Determine the (x, y) coordinate at the center of the cell enclosing the given text.  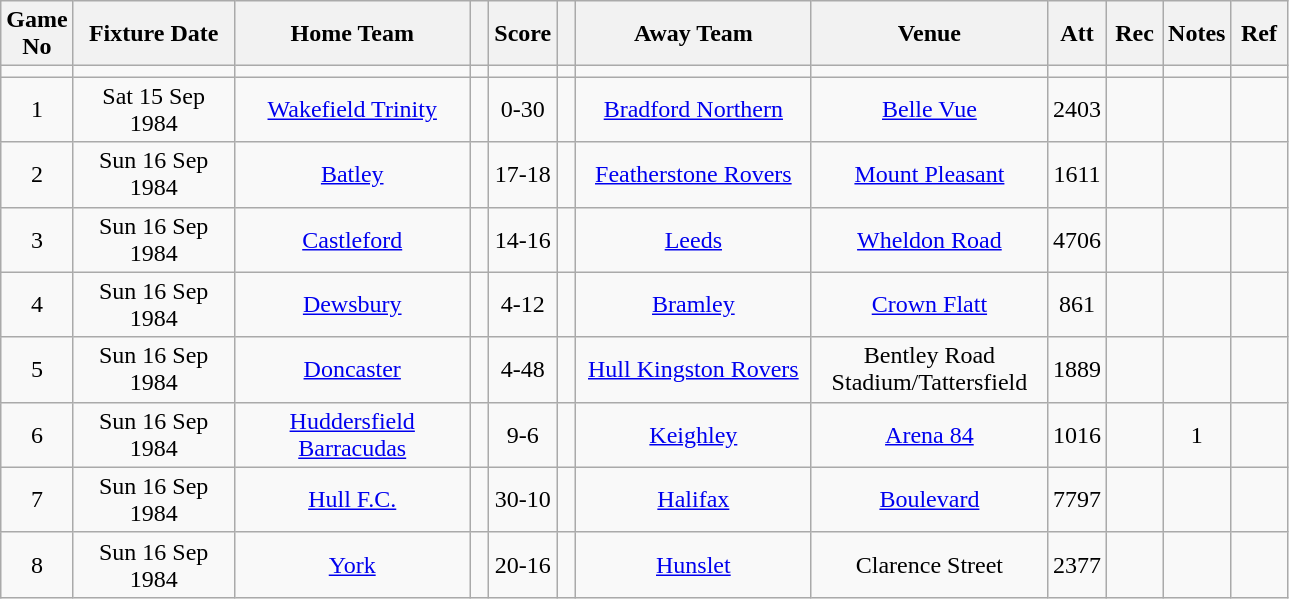
Hull F.C. (352, 500)
Bentley Road Stadium/Tattersfield (929, 370)
Belle Vue (929, 110)
9-6 (523, 434)
5 (37, 370)
Sat 15 Sep 1984 (154, 110)
1016 (1076, 434)
3 (37, 240)
6 (37, 434)
Dewsbury (352, 304)
York (352, 564)
4-12 (523, 304)
Wakefield Trinity (352, 110)
Keighley (693, 434)
0-30 (523, 110)
14-16 (523, 240)
4-48 (523, 370)
Fixture Date (154, 34)
Halifax (693, 500)
20-16 (523, 564)
Arena 84 (929, 434)
Score (523, 34)
Batley (352, 174)
861 (1076, 304)
Castleford (352, 240)
Doncaster (352, 370)
2 (37, 174)
Att (1076, 34)
Bramley (693, 304)
7797 (1076, 500)
Hunslet (693, 564)
Clarence Street (929, 564)
Bradford Northern (693, 110)
Venue (929, 34)
Notes (1197, 34)
Leeds (693, 240)
1611 (1076, 174)
Huddersfield Barracudas (352, 434)
17-18 (523, 174)
Rec (1135, 34)
Away Team (693, 34)
30-10 (523, 500)
2377 (1076, 564)
Home Team (352, 34)
2403 (1076, 110)
Hull Kingston Rovers (693, 370)
Ref (1259, 34)
Boulevard (929, 500)
Mount Pleasant (929, 174)
Game No (37, 34)
1889 (1076, 370)
8 (37, 564)
Crown Flatt (929, 304)
4 (37, 304)
7 (37, 500)
4706 (1076, 240)
Wheldon Road (929, 240)
Featherstone Rovers (693, 174)
